Return the (x, y) coordinate for the center point of the cell that contains the specified text.  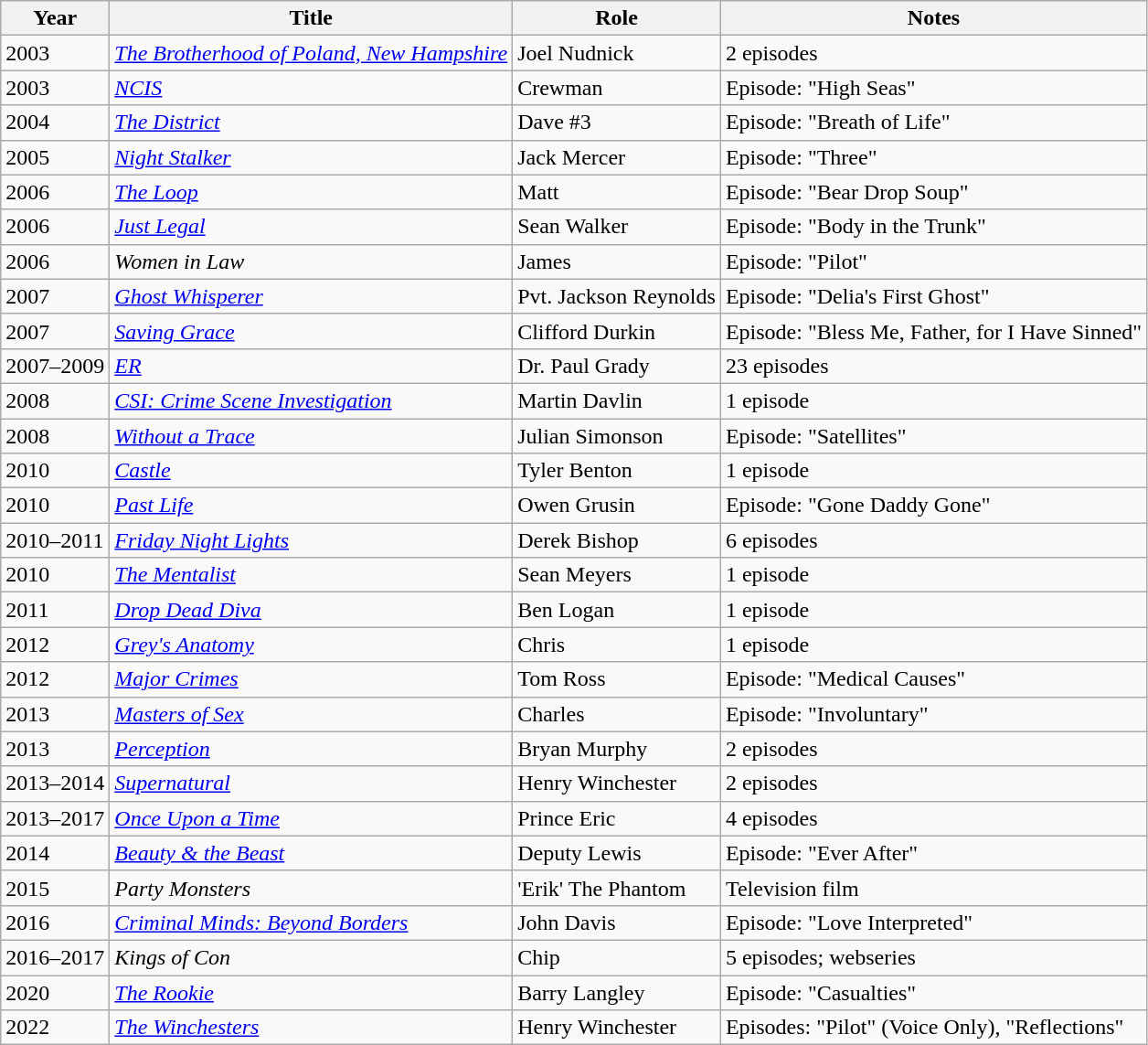
Major Crimes (311, 679)
Night Stalker (311, 157)
2015 (55, 888)
Sean Walker (617, 227)
The District (311, 123)
Once Upon a Time (311, 818)
Just Legal (311, 227)
Grey's Anatomy (311, 645)
Chris (617, 645)
Ben Logan (617, 610)
2004 (55, 123)
2022 (55, 1028)
Party Monsters (311, 888)
2010–2011 (55, 540)
Episode: "Love Interpreted" (933, 922)
Ghost Whisperer (311, 296)
Television film (933, 888)
Criminal Minds: Beyond Borders (311, 922)
Notes (933, 18)
Sean Meyers (617, 575)
Episode: "Involuntary" (933, 714)
4 episodes (933, 818)
Episode: "Delia's First Ghost" (933, 296)
Episode: "Bless Me, Father, for I Have Sinned" (933, 331)
Barry Langley (617, 992)
23 episodes (933, 366)
Dr. Paul Grady (617, 366)
Episode: "Ever After" (933, 853)
Castle (311, 471)
Episode: "Bear Drop Soup" (933, 192)
Episode: "Pilot" (933, 261)
Jack Mercer (617, 157)
5 episodes; webseries (933, 957)
2011 (55, 610)
Prince Eric (617, 818)
2013–2017 (55, 818)
Drop Dead Diva (311, 610)
John Davis (617, 922)
Saving Grace (311, 331)
Bryan Murphy (617, 749)
2005 (55, 157)
The Winchesters (311, 1028)
Episode: "High Seas" (933, 88)
Women in Law (311, 261)
Charles (617, 714)
2013–2014 (55, 784)
Tom Ross (617, 679)
Episode: "Three" (933, 157)
Episode: "Body in the Trunk" (933, 227)
Matt (617, 192)
2020 (55, 992)
The Mentalist (311, 575)
Owen Grusin (617, 506)
Perception (311, 749)
NCIS (311, 88)
Title (311, 18)
Episode: "Gone Daddy Gone" (933, 506)
2014 (55, 853)
CSI: Crime Scene Investigation (311, 400)
Chip (617, 957)
Pvt. Jackson Reynolds (617, 296)
Episode: "Medical Causes" (933, 679)
Tyler Benton (617, 471)
The Loop (311, 192)
2016 (55, 922)
'Erik' The Phantom (617, 888)
Year (55, 18)
Without a Trace (311, 436)
Derek Bishop (617, 540)
Crewman (617, 88)
Clifford Durkin (617, 331)
Dave #3 (617, 123)
Episodes: "Pilot" (Voice Only), "Reflections" (933, 1028)
Deputy Lewis (617, 853)
Beauty & the Beast (311, 853)
Role (617, 18)
6 episodes (933, 540)
2016–2017 (55, 957)
Supernatural (311, 784)
ER (311, 366)
James (617, 261)
Joel Nudnick (617, 53)
2007–2009 (55, 366)
The Brotherhood of Poland, New Hampshire (311, 53)
Episode: "Casualties" (933, 992)
Julian Simonson (617, 436)
Kings of Con (311, 957)
The Rookie (311, 992)
Episode: "Satellites" (933, 436)
Episode: "Breath of Life" (933, 123)
Masters of Sex (311, 714)
Friday Night Lights (311, 540)
Past Life (311, 506)
Martin Davlin (617, 400)
